From the cell containing the given text, extract its center point as (X, Y) coordinate. 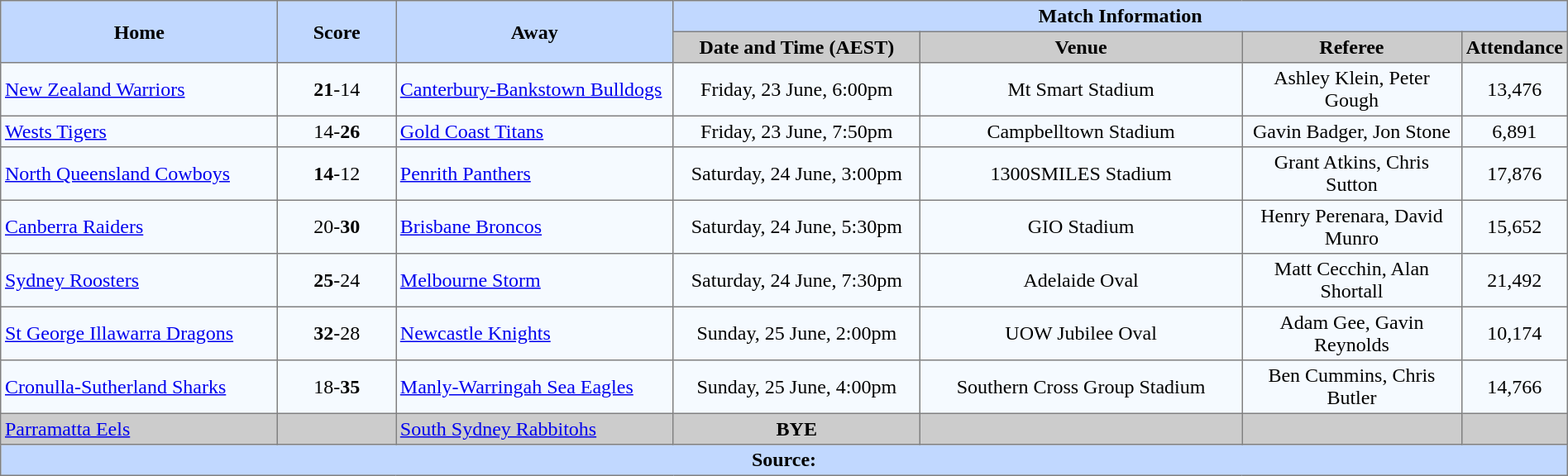
Campbelltown Stadium (1082, 131)
Penrith Panthers (534, 174)
BYE (797, 429)
Matt Cecchin, Alan Shortall (1352, 280)
Melbourne Storm (534, 280)
Saturday, 24 June, 7:30pm (797, 280)
14-26 (337, 131)
North Queensland Cowboys (139, 174)
Gold Coast Titans (534, 131)
Grant Atkins, Chris Sutton (1352, 174)
Source: (784, 460)
Adelaide Oval (1082, 280)
14-12 (337, 174)
Saturday, 24 June, 5:30pm (797, 226)
Mt Smart Stadium (1082, 89)
Ben Cummins, Chris Butler (1352, 387)
Venue (1082, 47)
Canberra Raiders (139, 226)
Attendance (1514, 47)
South Sydney Rabbitohs (534, 429)
14,766 (1514, 387)
17,876 (1514, 174)
18-35 (337, 387)
Canterbury-Bankstown Bulldogs (534, 89)
Sydney Roosters (139, 280)
Parramatta Eels (139, 429)
20-30 (337, 226)
Score (337, 31)
13,476 (1514, 89)
6,891 (1514, 131)
Saturday, 24 June, 3:00pm (797, 174)
New Zealand Warriors (139, 89)
UOW Jubilee Oval (1082, 333)
Sunday, 25 June, 4:00pm (797, 387)
21-14 (337, 89)
Match Information (1120, 17)
32-28 (337, 333)
Ashley Klein, Peter Gough (1352, 89)
Southern Cross Group Stadium (1082, 387)
Away (534, 31)
Friday, 23 June, 6:00pm (797, 89)
GIO Stadium (1082, 226)
15,652 (1514, 226)
Henry Perenara, David Munro (1352, 226)
Brisbane Broncos (534, 226)
Date and Time (AEST) (797, 47)
Manly-Warringah Sea Eagles (534, 387)
Wests Tigers (139, 131)
21,492 (1514, 280)
Gavin Badger, Jon Stone (1352, 131)
1300SMILES Stadium (1082, 174)
Newcastle Knights (534, 333)
Sunday, 25 June, 2:00pm (797, 333)
Friday, 23 June, 7:50pm (797, 131)
Adam Gee, Gavin Reynolds (1352, 333)
St George Illawarra Dragons (139, 333)
Home (139, 31)
10,174 (1514, 333)
Cronulla-Sutherland Sharks (139, 387)
Referee (1352, 47)
25-24 (337, 280)
